From the cell containing the given text, extract its center point as (x, y) coordinate. 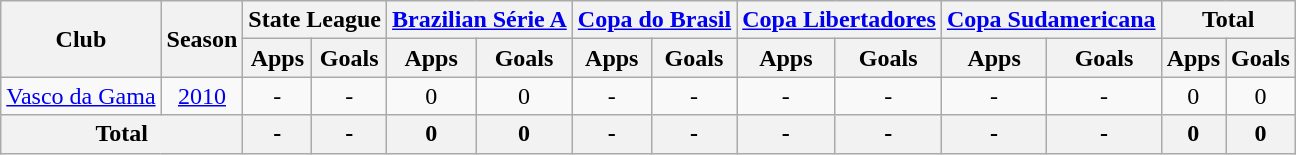
Copa do Brasil (654, 20)
State League (315, 20)
2010 (202, 96)
Brazilian Série A (480, 20)
Season (202, 39)
Copa Libertadores (840, 20)
Club (81, 39)
Copa Sudamericana (1051, 20)
Vasco da Gama (81, 96)
